Scan for the cell matching the given text and deliver its [X, Y] coordinate at center. 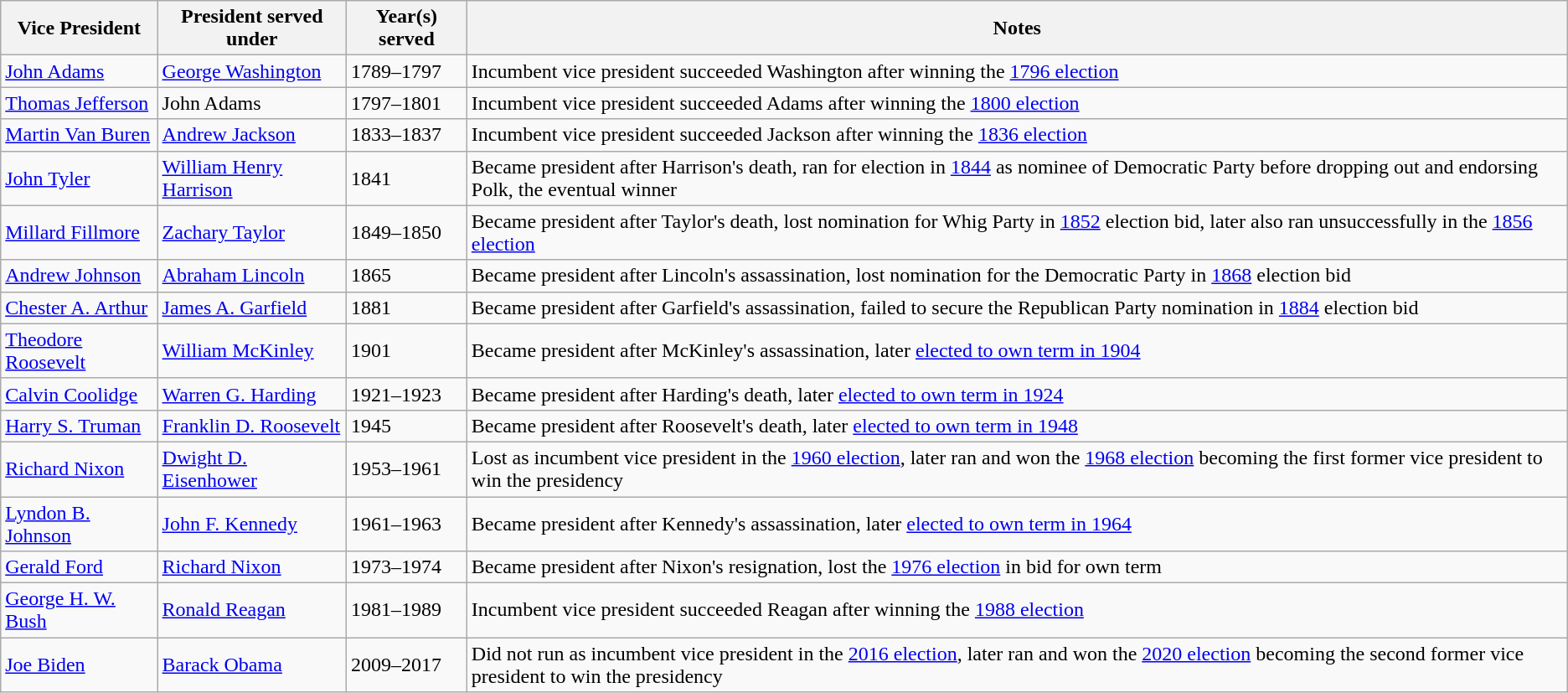
Vice President [79, 28]
1849–1850 [407, 233]
Barack Obama [252, 665]
Millard Fillmore [79, 233]
George H. W. Bush [79, 610]
1841 [407, 178]
Became president after Kennedy's assassination, later elected to own term in 1964 [1017, 523]
Theodore Roosevelt [79, 350]
George Washington [252, 71]
Notes [1017, 28]
Chester A. Arthur [79, 308]
Lyndon B. Johnson [79, 523]
1921–1923 [407, 394]
1833–1837 [407, 135]
Incumbent vice president succeeded Washington after winning the 1796 election [1017, 71]
John F. Kennedy [252, 523]
Calvin Coolidge [79, 394]
William McKinley [252, 350]
Thomas Jefferson [79, 103]
Incumbent vice president succeeded Adams after winning the 1800 election [1017, 103]
Dwight D. Eisenhower [252, 469]
Ronald Reagan [252, 610]
Warren G. Harding [252, 394]
Zachary Taylor [252, 233]
Became president after Taylor's death, lost nomination for Whig Party in 1852 election bid, later also ran unsuccessfully in the 1856 election [1017, 233]
Became president after Garfield's assassination, failed to secure the Republican Party nomination in 1884 election bid [1017, 308]
1961–1963 [407, 523]
Abraham Lincoln [252, 276]
Incumbent vice president succeeded Jackson after winning the 1836 election [1017, 135]
1981–1989 [407, 610]
Became president after McKinley's assassination, later elected to own term in 1904 [1017, 350]
Harry S. Truman [79, 426]
1901 [407, 350]
Year(s) served [407, 28]
1945 [407, 426]
Became president after Nixon's resignation, lost the 1976 election in bid for own term [1017, 567]
Franklin D. Roosevelt [252, 426]
Martin Van Buren [79, 135]
1881 [407, 308]
Incumbent vice president succeeded Reagan after winning the 1988 election [1017, 610]
1789–1797 [407, 71]
James A. Garfield [252, 308]
Became president after Roosevelt's death, later elected to own term in 1948 [1017, 426]
1973–1974 [407, 567]
President served under [252, 28]
2009–2017 [407, 665]
1865 [407, 276]
Joe Biden [79, 665]
Andrew Johnson [79, 276]
Andrew Jackson [252, 135]
Gerald Ford [79, 567]
John Tyler [79, 178]
William Henry Harrison [252, 178]
1797–1801 [407, 103]
Became president after Lincoln's assassination, lost nomination for the Democratic Party in 1868 election bid [1017, 276]
1953–1961 [407, 469]
Became president after Harding's death, later elected to own term in 1924 [1017, 394]
